Output the (X, Y) coordinate of the center of the cell containing the given text.  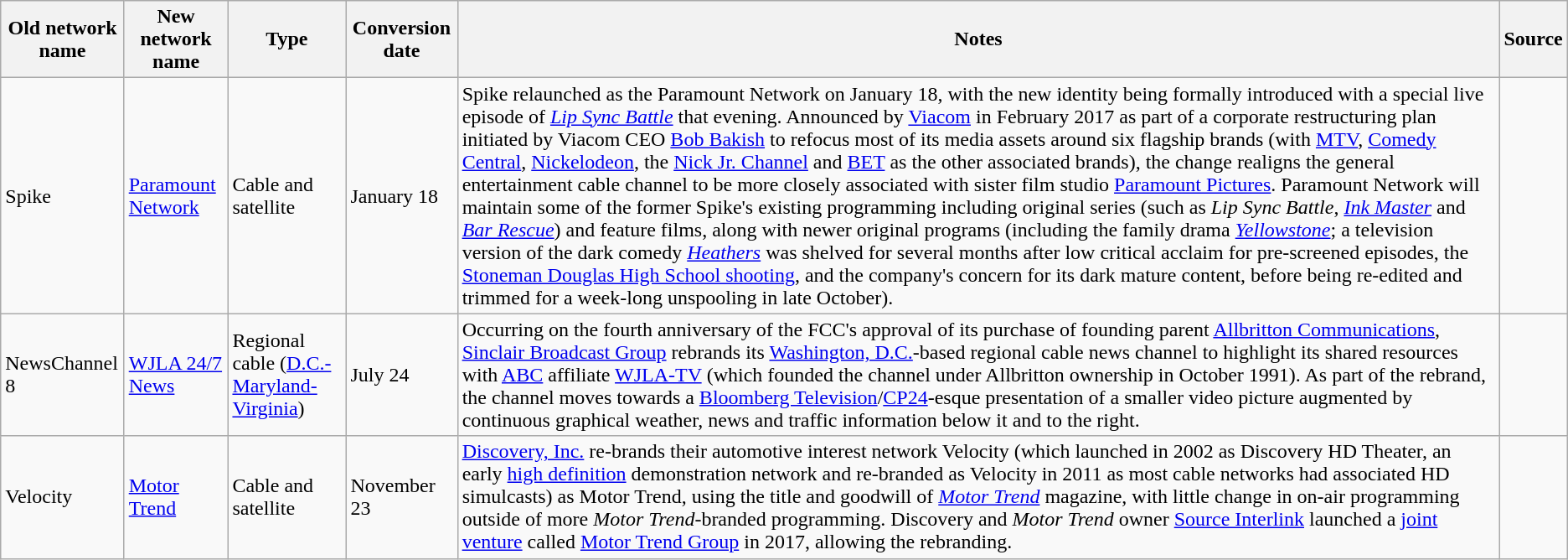
Notes (978, 39)
July 24 (402, 375)
Old networkname (62, 39)
Spike (62, 196)
WJLA 24/7 News (176, 375)
New networkname (176, 39)
Conversion date (402, 39)
Regional cable (D.C.-Maryland-Virginia) (286, 375)
Velocity (62, 497)
Paramount Network (176, 196)
Type (286, 39)
Motor Trend (176, 497)
NewsChannel 8 (62, 375)
November 23 (402, 497)
Source (1533, 39)
January 18 (402, 196)
